Determine the [X, Y] coordinate at the center of the cell enclosing the given text.  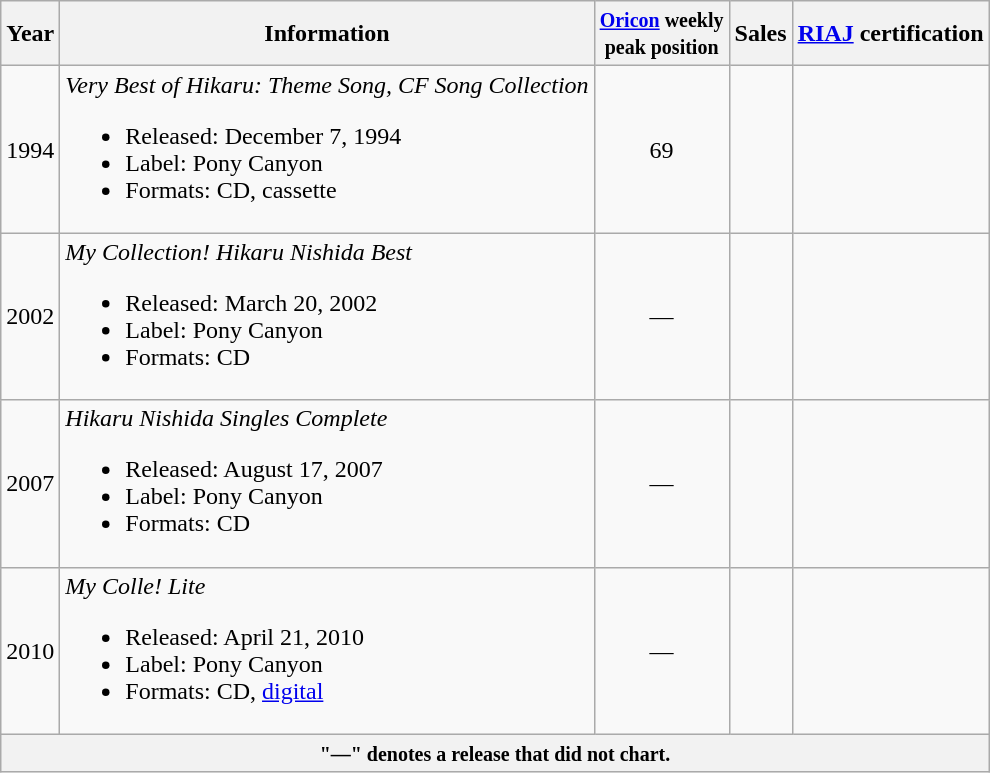
Year [30, 34]
Hikaru Nishida Singles CompleteReleased: August 17, 2007Label: Pony CanyonFormats: CD [327, 484]
2010 [30, 650]
Sales [760, 34]
Very Best of Hikaru: Theme Song, CF Song CollectionReleased: December 7, 1994Label: Pony CanyonFormats: CD, cassette [327, 150]
My Collection! Hikaru Nishida BestReleased: March 20, 2002Label: Pony CanyonFormats: CD [327, 316]
69 [662, 150]
2002 [30, 316]
2007 [30, 484]
"—" denotes a release that did not chart. [495, 753]
Information [327, 34]
Oricon weeklypeak position [662, 34]
My Colle! LiteReleased: April 21, 2010Label: Pony CanyonFormats: CD, digital [327, 650]
RIAJ certification [890, 34]
1994 [30, 150]
